For the text-containing cell, return its midpoint in (X, Y) coordinate format. 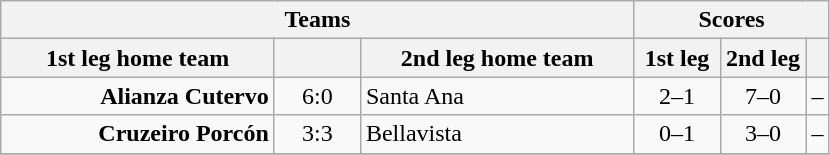
2nd leg home team (497, 58)
Cruzeiro Porcón (138, 134)
2–1 (677, 96)
Alianza Cutervo (138, 96)
7–0 (763, 96)
Bellavista (497, 134)
Santa Ana (497, 96)
Teams (318, 20)
3:3 (317, 134)
2nd leg (763, 58)
1st leg home team (138, 58)
1st leg (677, 58)
Scores (732, 20)
6:0 (317, 96)
3–0 (763, 134)
0–1 (677, 134)
